Extract the (X, Y) coordinate from the center of the cell holding the provided text.  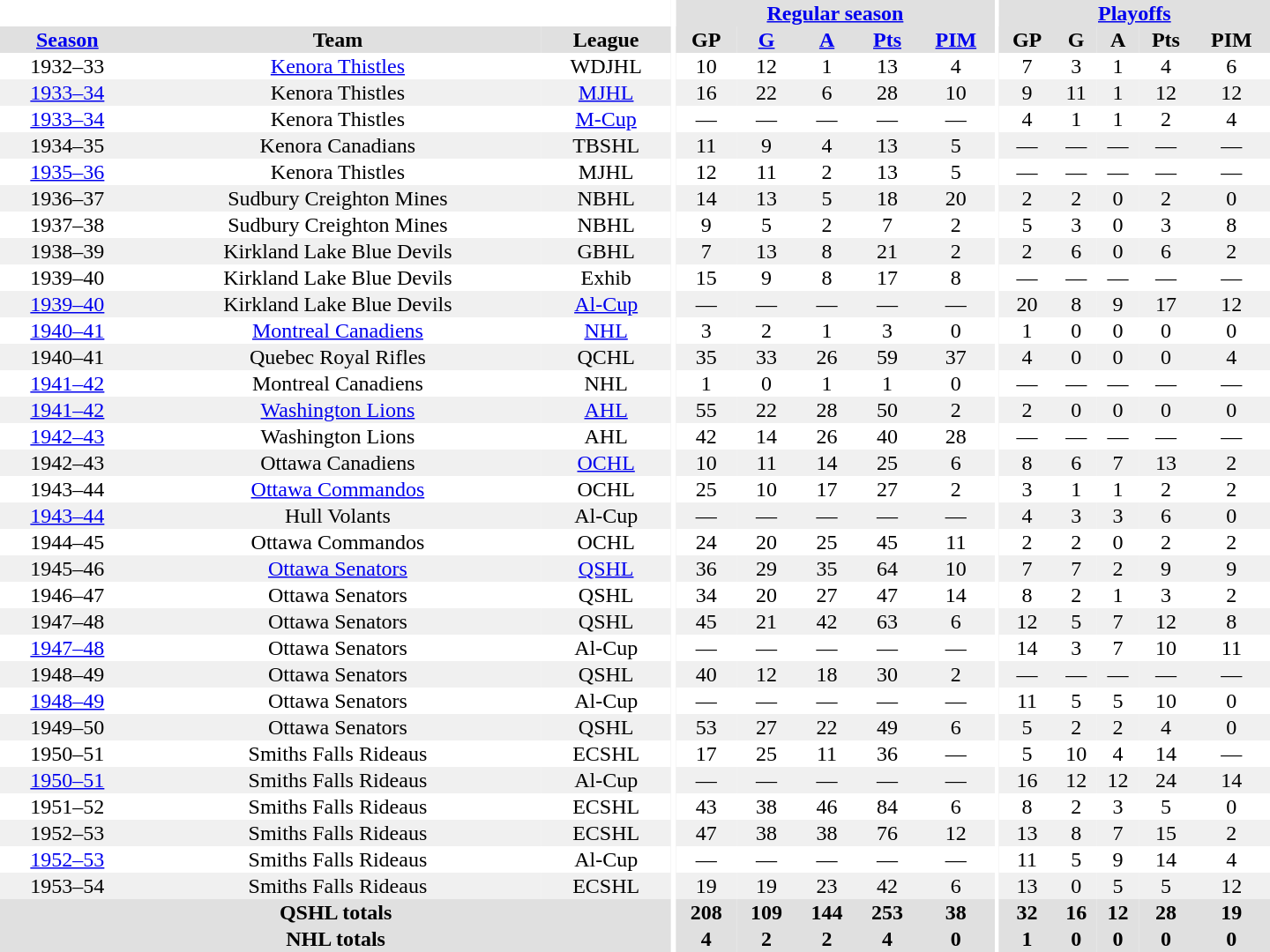
League (606, 40)
46 (826, 807)
M-Cup (606, 119)
33 (766, 357)
1953–54 (67, 886)
55 (706, 410)
109 (766, 912)
53 (706, 727)
Season (67, 40)
30 (887, 674)
Kenora Canadians (338, 145)
29 (766, 569)
84 (887, 807)
1946–47 (67, 595)
Hull Volants (338, 516)
Ottawa Canadiens (338, 463)
64 (887, 569)
34 (706, 595)
1944–45 (67, 542)
1938–39 (67, 251)
TBSHL (606, 145)
1945–46 (67, 569)
WDJHL (606, 66)
1949–50 (67, 727)
253 (887, 912)
Regular season (834, 13)
QSHL totals (335, 912)
49 (887, 727)
1951–52 (67, 807)
23 (826, 886)
GBHL (606, 251)
50 (887, 410)
144 (826, 912)
1932–33 (67, 66)
Team (338, 40)
NHL totals (335, 939)
208 (706, 912)
QCHL (606, 357)
32 (1027, 912)
1936–37 (67, 198)
1937–38 (67, 225)
1935–36 (67, 172)
59 (887, 357)
63 (887, 621)
37 (956, 357)
43 (706, 807)
1934–35 (67, 145)
Exhib (606, 278)
Playoffs (1134, 13)
76 (887, 833)
Quebec Royal Rifles (338, 357)
